Extract the [x, y] coordinate from the center of the cell holding the provided text.  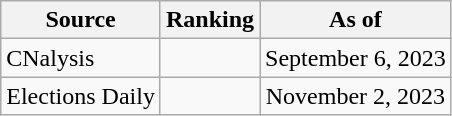
As of [356, 20]
Source [81, 20]
CNalysis [81, 58]
Ranking [210, 20]
November 2, 2023 [356, 96]
September 6, 2023 [356, 58]
Elections Daily [81, 96]
